Detect which cell encompasses the target text, then output its [x, y] center coordinate. 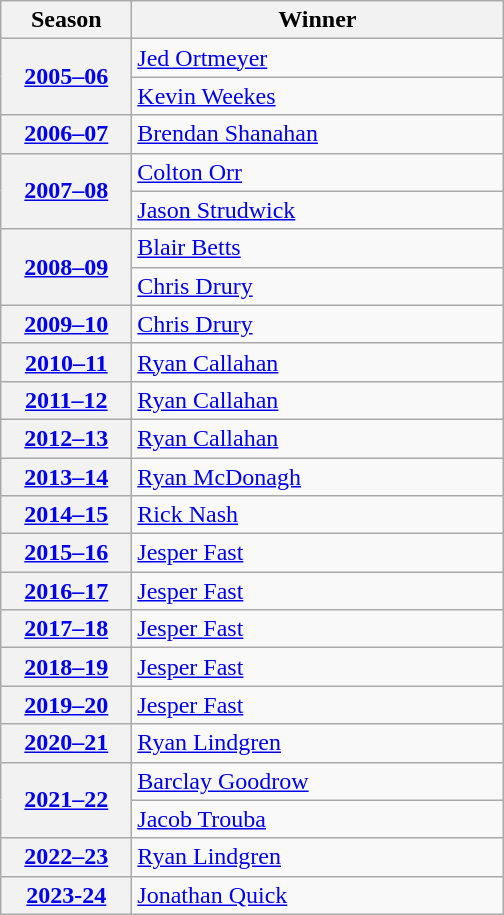
2016–17 [66, 591]
2019–20 [66, 705]
2015–16 [66, 553]
Kevin Weekes [318, 96]
Jed Ortmeyer [318, 58]
Blair Betts [318, 248]
2021–22 [66, 800]
2009–10 [66, 324]
Colton Orr [318, 172]
Jacob Trouba [318, 819]
2023-24 [66, 895]
2017–18 [66, 629]
2013–14 [66, 477]
2008–09 [66, 267]
Brendan Shanahan [318, 134]
2007–08 [66, 191]
2010–11 [66, 362]
2014–15 [66, 515]
2022–23 [66, 857]
Jonathan Quick [318, 895]
2018–19 [66, 667]
2005–06 [66, 77]
2020–21 [66, 743]
2012–13 [66, 438]
Season [66, 20]
Jason Strudwick [318, 210]
Winner [318, 20]
Barclay Goodrow [318, 781]
Ryan McDonagh [318, 477]
Rick Nash [318, 515]
2006–07 [66, 134]
2011–12 [66, 400]
